Detect which cell encompasses the target text, then output its [x, y] center coordinate. 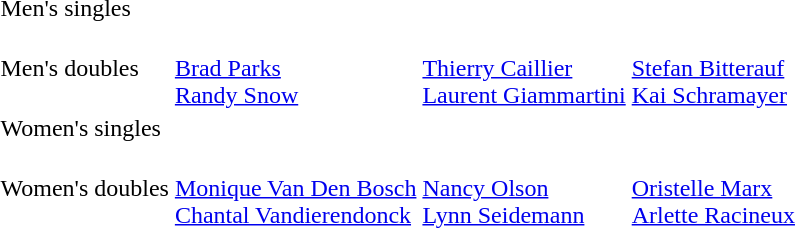
Thierry Caillier Laurent Giammartini [524, 68]
Brad Parks Randy Snow [296, 68]
